Extract the [x, y] coordinate from the center of the cell holding the provided text.  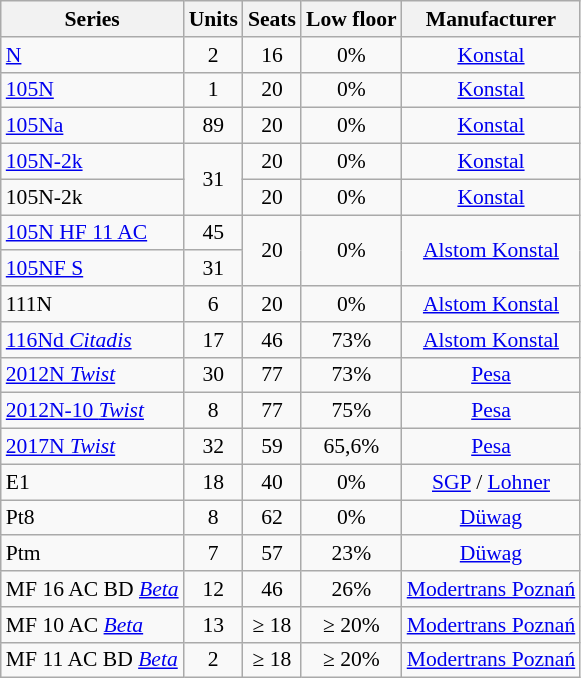
17 [214, 340]
6 [214, 304]
Ptm [92, 554]
Seats [272, 19]
16 [272, 55]
116Nd Citadis [92, 340]
MF 10 AC Beta [92, 625]
105NF S [92, 269]
26% [352, 589]
111N [92, 304]
12 [214, 589]
65,6% [352, 447]
2012N Twist [92, 375]
Manufacturer [492, 19]
105Na [92, 126]
23% [352, 554]
2017N Twist [92, 447]
45 [214, 233]
Units [214, 19]
MF 16 AC BD Beta [92, 589]
32 [214, 447]
MF 11 AC BD Beta [92, 660]
75% [352, 411]
57 [272, 554]
N [92, 55]
SGP / Lohner [492, 482]
40 [272, 482]
Low floor [352, 19]
30 [214, 375]
89 [214, 126]
E1 [92, 482]
105N [92, 90]
7 [214, 554]
62 [272, 518]
105N HF 11 AC [92, 233]
18 [214, 482]
1 [214, 90]
Pt8 [92, 518]
59 [272, 447]
2012N-10 Twist [92, 411]
Series [92, 19]
13 [214, 625]
